Detect which cell encompasses the target text, then output its [x, y] center coordinate. 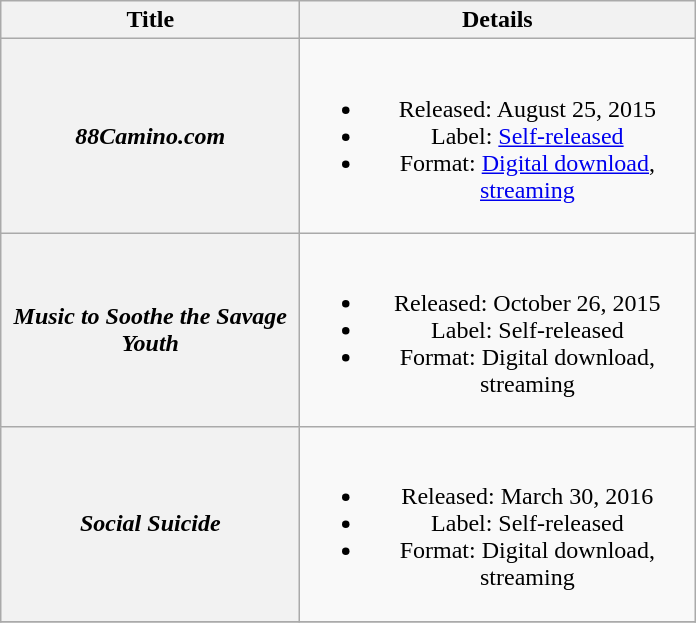
Released: March 30, 2016Label: Self-releasedFormat: Digital download, streaming [498, 524]
Released: August 25, 2015Label: Self-releasedFormat: Digital download, streaming [498, 136]
Music to Soothe the Savage Youth [150, 330]
Social Suicide [150, 524]
Title [150, 20]
Released: October 26, 2015Label: Self-releasedFormat: Digital download, streaming [498, 330]
Details [498, 20]
88Camino.com [150, 136]
